Extract the (X, Y) coordinate from the center of the cell holding the provided text.  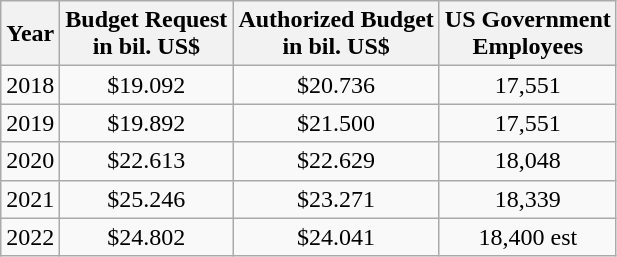
Authorized Budget in bil. US$ (336, 34)
$19.892 (146, 123)
18,048 (528, 161)
$25.246 (146, 199)
2020 (30, 161)
2021 (30, 199)
2019 (30, 123)
US GovernmentEmployees (528, 34)
18,339 (528, 199)
$21.500 (336, 123)
$20.736 (336, 85)
2018 (30, 85)
Year (30, 34)
$22.629 (336, 161)
18,400 est (528, 237)
$24.041 (336, 237)
Budget Request in bil. US$ (146, 34)
$22.613 (146, 161)
$23.271 (336, 199)
2022 (30, 237)
$19.092 (146, 85)
$24.802 (146, 237)
